Determine the [X, Y] coordinate at the center of the cell enclosing the given text.  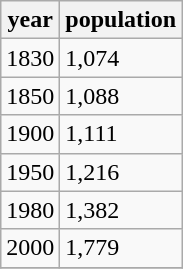
population [121, 20]
1,216 [121, 172]
1980 [30, 210]
year [30, 20]
1950 [30, 172]
1,074 [121, 58]
1900 [30, 134]
1,779 [121, 248]
1830 [30, 58]
2000 [30, 248]
1850 [30, 96]
1,111 [121, 134]
1,088 [121, 96]
1,382 [121, 210]
